Detect which cell encompasses the target text, then output its (x, y) center coordinate. 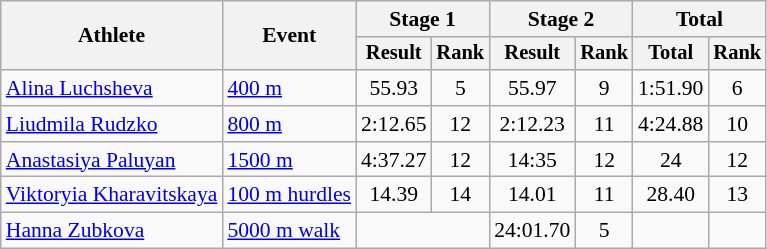
6 (737, 88)
14:35 (532, 160)
10 (737, 124)
400 m (289, 88)
Stage 1 (422, 19)
4:24.88 (670, 124)
Anastasiya Paluyan (112, 160)
14.39 (394, 195)
Event (289, 36)
100 m hurdles (289, 195)
Athlete (112, 36)
1:51.90 (670, 88)
24:01.70 (532, 231)
Stage 2 (561, 19)
Hanna Zubkova (112, 231)
Viktoryia Kharavitskaya (112, 195)
24 (670, 160)
2:12.65 (394, 124)
55.93 (394, 88)
800 m (289, 124)
Liudmila Rudzko (112, 124)
13 (737, 195)
5000 m walk (289, 231)
4:37.27 (394, 160)
55.97 (532, 88)
1500 m (289, 160)
Alina Luchsheva (112, 88)
2:12.23 (532, 124)
14.01 (532, 195)
14 (461, 195)
9 (604, 88)
28.40 (670, 195)
